Capture the cell that displays the provided text and extract its [X, Y] central coordinate. 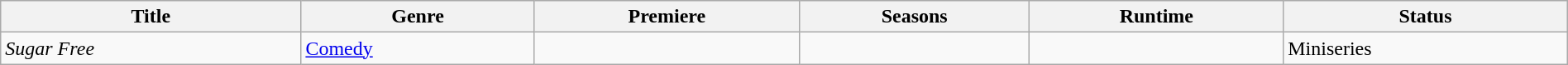
Premiere [667, 17]
Miniseries [1426, 48]
Genre [418, 17]
Runtime [1156, 17]
Sugar Free [151, 48]
Comedy [418, 48]
Title [151, 17]
Seasons [914, 17]
Status [1426, 17]
